Return (x, y) of the center of cell containing provided text 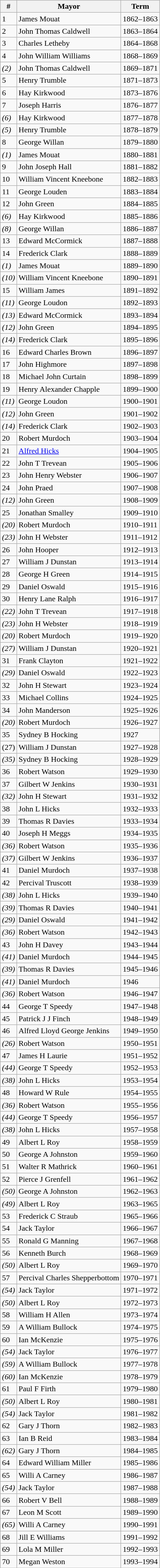
1892–1893 (140, 303)
54 (8, 1228)
60 (8, 1340)
1935–1936 (140, 846)
Alfred Lloyd George Jenkins (69, 1031)
51 (8, 1167)
(35) (8, 760)
4 (8, 56)
(5) (8, 130)
1923–1924 (140, 685)
Megan Weston (69, 1562)
George Louden (69, 192)
50 (8, 1155)
47 (8, 1056)
1981–1982 (140, 1414)
70 (8, 1562)
27 (8, 562)
63 (8, 1438)
Jill E Williams (69, 1537)
John Henry Webster (69, 475)
1951–1952 (140, 1056)
1937–1938 (140, 870)
1907–1908 (140, 488)
1992–1993 (140, 1550)
1878–1879 (140, 130)
Edward Charles Brown (69, 352)
1949–1950 (140, 1031)
1984–1985 (140, 1451)
1896–1897 (140, 352)
(49) (8, 1204)
69 (8, 1550)
1913–1914 (140, 562)
(65) (8, 1525)
1863–1864 (140, 31)
1957–1958 (140, 1130)
1910–1911 (140, 525)
Frederick C Straub (69, 1216)
62 (8, 1426)
1956–1957 (140, 1117)
1965–1966 (140, 1216)
1903–1904 (140, 438)
1944–1945 (140, 957)
1886–1887 (140, 229)
1968–1969 (140, 1253)
Walter R Mathrick (69, 1167)
1871–1873 (140, 80)
1945–1946 (140, 969)
15 (8, 290)
1873–1876 (140, 93)
12 (8, 204)
1962–1963 (140, 1191)
John William Williams (69, 56)
65 (8, 1475)
30 (8, 599)
1912–1913 (140, 550)
1975–1976 (140, 1340)
1928–1929 (140, 760)
1883–1884 (140, 192)
2 (8, 31)
57 (8, 1278)
1868–1869 (140, 56)
29 (8, 587)
John H Davey (69, 945)
1889–1890 (140, 266)
31 (8, 661)
1877–1878 (140, 117)
1895–1896 (140, 340)
Paul F Firth (69, 1389)
23 (8, 475)
1862–1863 (140, 19)
1979–1980 (140, 1389)
1911–1912 (140, 537)
Robert V Bell (69, 1500)
35 (8, 735)
1917–1918 (140, 611)
1890–1891 (140, 278)
1905–1906 (140, 463)
Henry Alexander Chapple (69, 389)
Howard W Rule (69, 1093)
1882–1883 (140, 179)
Joseph H Meggs (69, 833)
33 (8, 698)
8 (8, 142)
11 (8, 192)
1924–1925 (140, 698)
41 (8, 870)
1953–1954 (140, 1080)
1934–1935 (140, 833)
10 (8, 179)
6 (8, 93)
(22) (8, 611)
1960–1961 (140, 1167)
1959–1960 (140, 1155)
34 (8, 710)
1885–1886 (140, 216)
(62) (8, 1451)
40 (8, 833)
(37) (8, 858)
1915–1916 (140, 587)
Edward William Miller (69, 1463)
1991–1992 (140, 1537)
3 (8, 43)
1972–1973 (140, 1302)
Frank Clayton (69, 661)
1922–1923 (140, 673)
(59) (8, 1364)
44 (8, 1006)
37 (8, 784)
58 (8, 1315)
Joseph Harris (69, 105)
1954–1955 (140, 1093)
(8) (8, 229)
55 (8, 1241)
13 (8, 241)
1976–1977 (140, 1352)
64 (8, 1463)
1938–1939 (140, 883)
1930–1931 (140, 784)
1982–1983 (140, 1426)
1948–1949 (140, 1019)
1904–1905 (140, 451)
32 (8, 685)
(2) (8, 68)
38 (8, 809)
1929–1930 (140, 772)
1990–1991 (140, 1525)
21 (8, 451)
1947–1948 (140, 1006)
# (8, 6)
Lola M Miller (69, 1550)
1893–1894 (140, 315)
1969–1970 (140, 1265)
43 (8, 945)
1978–1979 (140, 1377)
1970–1971 (140, 1278)
1906–1907 (140, 475)
William H Allen (69, 1315)
1961–1962 (140, 1179)
1908–1909 (140, 500)
53 (8, 1216)
1943–1944 (140, 945)
Percival Charles Shepperbottom (69, 1278)
1927 (140, 735)
1940–1941 (140, 907)
1880–1881 (140, 155)
1977–1978 (140, 1364)
1920–1921 (140, 648)
1939–1940 (140, 895)
66 (8, 1500)
Leon M Scott (69, 1512)
Henry Lane Ralph (69, 599)
(10) (8, 278)
1 (8, 19)
1971–1972 (140, 1290)
26 (8, 550)
1925–1926 (140, 710)
1899–1900 (140, 389)
1887–1888 (140, 241)
John Praed (69, 488)
1963–1965 (140, 1204)
1952–1953 (140, 1068)
(32) (8, 796)
Percival Truscott (69, 883)
Ronald G Manning (69, 1241)
Michael John Curtain (69, 377)
1897–1898 (140, 365)
52 (8, 1179)
Jonathan Smalley (69, 512)
1950–1951 (140, 1043)
20 (8, 438)
1973–1974 (140, 1315)
1888–1889 (140, 253)
1921–1922 (140, 661)
1900–1901 (140, 401)
46 (8, 1031)
William James (69, 290)
28 (8, 574)
25 (8, 512)
1881–1882 (140, 167)
9 (8, 167)
Michael Collins (69, 698)
1901–1902 (140, 414)
22 (8, 463)
18 (8, 377)
1966–1967 (140, 1228)
1987–1988 (140, 1488)
36 (8, 772)
56 (8, 1253)
Mayor (69, 6)
1946 (140, 982)
1869–1871 (140, 68)
(26) (8, 1043)
48 (8, 1093)
John Hooper (69, 550)
1985–1986 (140, 1463)
James H Laurie (69, 1056)
1958–1959 (140, 1142)
1914–1915 (140, 574)
John Highmore (69, 365)
1879–1880 (140, 142)
Alfred Hicks (69, 451)
68 (8, 1537)
1894–1895 (140, 327)
Charles Letheby (69, 43)
49 (8, 1142)
1891–1892 (140, 290)
24 (8, 488)
5 (8, 80)
1916–1917 (140, 599)
1884–1885 (140, 204)
61 (8, 1389)
1946–1947 (140, 994)
1932–1933 (140, 809)
59 (8, 1327)
1974–1975 (140, 1327)
John Joseph Hall (69, 167)
1955–1956 (140, 1105)
1993–1994 (140, 1562)
7 (8, 105)
1926–1927 (140, 722)
1898–1899 (140, 377)
John Manderson (69, 710)
Term (140, 6)
17 (8, 365)
1909–1910 (140, 512)
1919–1920 (140, 636)
1941–1942 (140, 920)
Ian B Reid (69, 1438)
45 (8, 1019)
14 (8, 253)
1989–1990 (140, 1512)
Patrick J J Finch (69, 1019)
1967–1968 (140, 1241)
1933–1934 (140, 821)
1983–1984 (140, 1438)
19 (8, 389)
39 (8, 821)
Kenneth Burch (69, 1253)
1918–1919 (140, 624)
1902–1903 (140, 426)
George H Green (69, 574)
(13) (8, 315)
16 (8, 352)
1927–1928 (140, 747)
42 (8, 883)
1876–1877 (140, 105)
1936–1937 (140, 858)
1942–1943 (140, 932)
(60) (8, 1377)
1988–1989 (140, 1500)
1986–1987 (140, 1475)
1931–1932 (140, 796)
Pierce J Grenfell (69, 1179)
1980–1981 (140, 1401)
67 (8, 1512)
1864–1868 (140, 43)
